Find where the given text appears and provide that cell's center as [X, Y] coordinate. 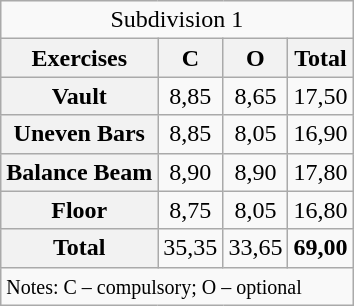
Uneven Bars [80, 134]
17,80 [320, 172]
Vault [80, 96]
35,35 [190, 248]
Exercises [80, 58]
8,65 [256, 96]
O [256, 58]
C [190, 58]
Floor [80, 210]
Subdivision 1 [177, 20]
16,90 [320, 134]
8,75 [190, 210]
Notes: C – compulsory; O – optional [177, 286]
33,65 [256, 248]
16,80 [320, 210]
17,50 [320, 96]
Balance Beam [80, 172]
69,00 [320, 248]
